Determine the [X, Y] coordinate at the center of the cell enclosing the given text.  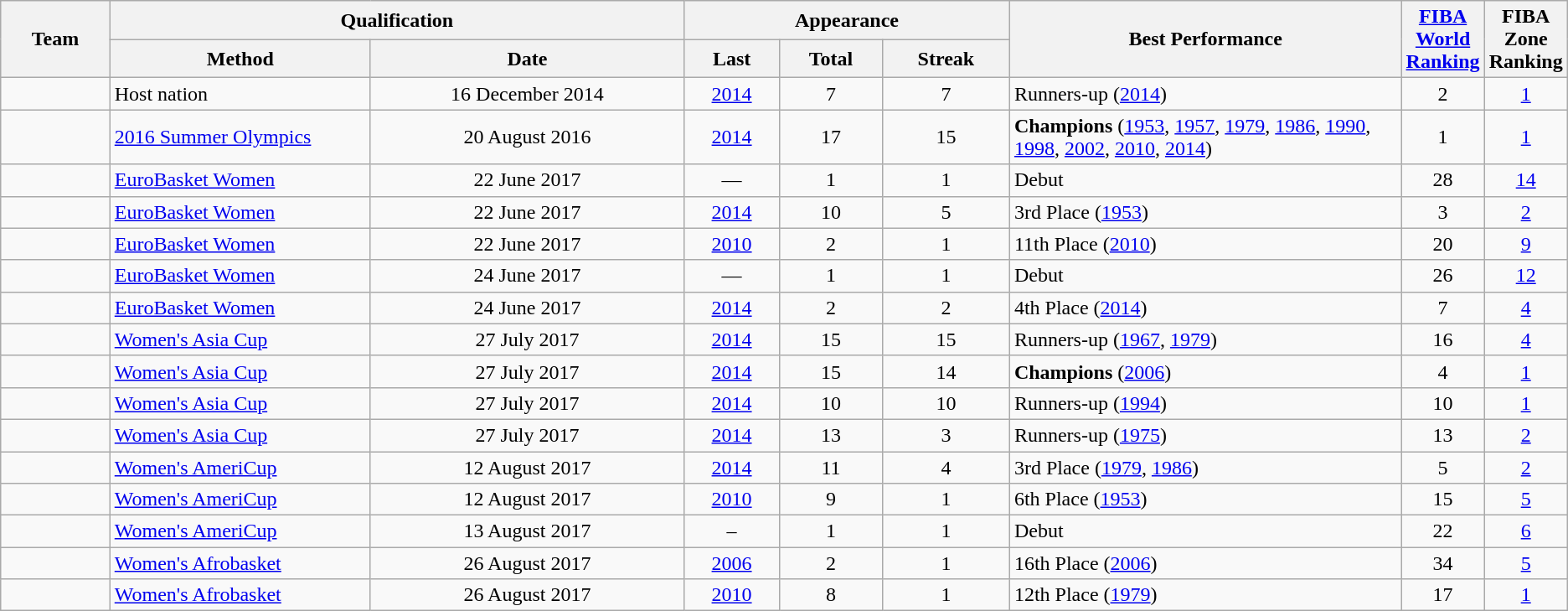
Runners-up (1967, 1979) [1205, 339]
4th Place (2014) [1205, 308]
FIBA World Ranking [1442, 39]
Champions (2006) [1205, 371]
16th Place (2006) [1205, 563]
Team [55, 39]
Date [527, 59]
20 August 2016 [527, 137]
16 [1442, 339]
Method [240, 59]
6 [1526, 531]
Champions (1953, 1957, 1979, 1986, 1990, 1998, 2002, 2010, 2014) [1205, 137]
26 [1442, 276]
Appearance [848, 20]
12th Place (1979) [1205, 595]
Best Performance [1205, 39]
34 [1442, 563]
2006 [732, 563]
Total [831, 59]
11 [831, 467]
28 [1442, 180]
FIBA Zone Ranking [1526, 39]
22 [1442, 531]
2016 Summer Olympics [240, 137]
6th Place (1953) [1205, 500]
12 [1526, 276]
20 [1442, 244]
Streak [946, 59]
Runners-up (1994) [1205, 403]
– [732, 531]
11th Place (2010) [1205, 244]
8 [831, 595]
13 August 2017 [527, 531]
16 December 2014 [527, 94]
3rd Place (1953) [1205, 212]
Runners-up (1975) [1205, 435]
3rd Place (1979, 1986) [1205, 467]
Host nation [240, 94]
Runners-up (2014) [1205, 94]
Qualification [397, 20]
Last [732, 59]
